Detect which cell encompasses the target text, then output its (x, y) center coordinate. 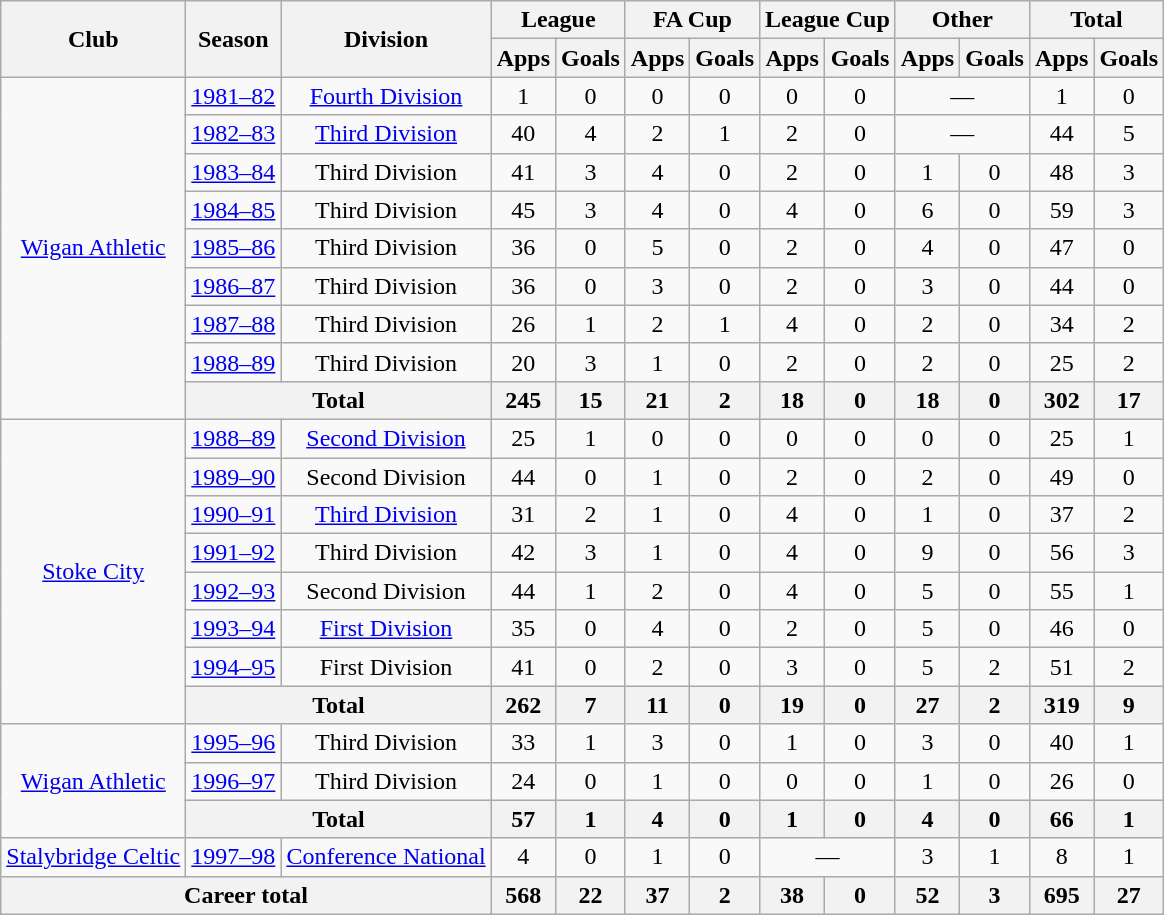
17 (1129, 400)
46 (1061, 629)
66 (1061, 819)
302 (1061, 400)
1991–92 (234, 553)
31 (523, 515)
11 (657, 705)
League (558, 20)
42 (523, 553)
19 (792, 705)
319 (1061, 705)
1982–83 (234, 134)
Conference National (386, 857)
21 (657, 400)
695 (1061, 895)
Fourth Division (386, 96)
1997–98 (234, 857)
262 (523, 705)
1996–97 (234, 781)
1990–91 (234, 515)
1994–95 (234, 667)
1989–90 (234, 477)
League Cup (828, 20)
Stalybridge Celtic (94, 857)
56 (1061, 553)
1992–93 (234, 591)
24 (523, 781)
33 (523, 743)
1987–88 (234, 324)
15 (591, 400)
Career total (246, 895)
1986–87 (234, 286)
1985–86 (234, 248)
Division (386, 39)
Stoke City (94, 571)
Club (94, 39)
47 (1061, 248)
FA Cup (692, 20)
8 (1061, 857)
57 (523, 819)
51 (1061, 667)
1993–94 (234, 629)
48 (1061, 172)
Other (962, 20)
34 (1061, 324)
568 (523, 895)
1984–85 (234, 210)
1983–84 (234, 172)
245 (523, 400)
20 (523, 362)
52 (927, 895)
49 (1061, 477)
35 (523, 629)
55 (1061, 591)
45 (523, 210)
7 (591, 705)
6 (927, 210)
38 (792, 895)
Season (234, 39)
22 (591, 895)
59 (1061, 210)
1981–82 (234, 96)
1995–96 (234, 743)
